Determine the (x, y) coordinate at the center of the cell enclosing the given text.  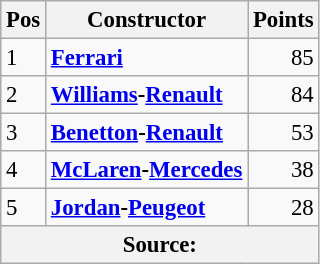
85 (284, 58)
Source: (160, 245)
2 (24, 95)
3 (24, 133)
Jordan-Peugeot (147, 208)
Pos (24, 20)
53 (284, 133)
84 (284, 95)
Williams-Renault (147, 95)
McLaren-Mercedes (147, 170)
Constructor (147, 20)
5 (24, 208)
Benetton-Renault (147, 133)
28 (284, 208)
Points (284, 20)
Ferrari (147, 58)
4 (24, 170)
1 (24, 58)
38 (284, 170)
